For the text-containing cell, return its midpoint in (X, Y) coordinate format. 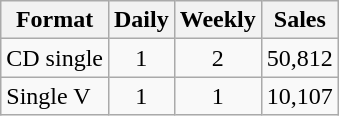
50,812 (300, 58)
Daily (141, 20)
Sales (300, 20)
2 (218, 58)
Single V (55, 96)
Weekly (218, 20)
10,107 (300, 96)
Format (55, 20)
CD single (55, 58)
